For the text-containing cell, return its midpoint in (X, Y) coordinate format. 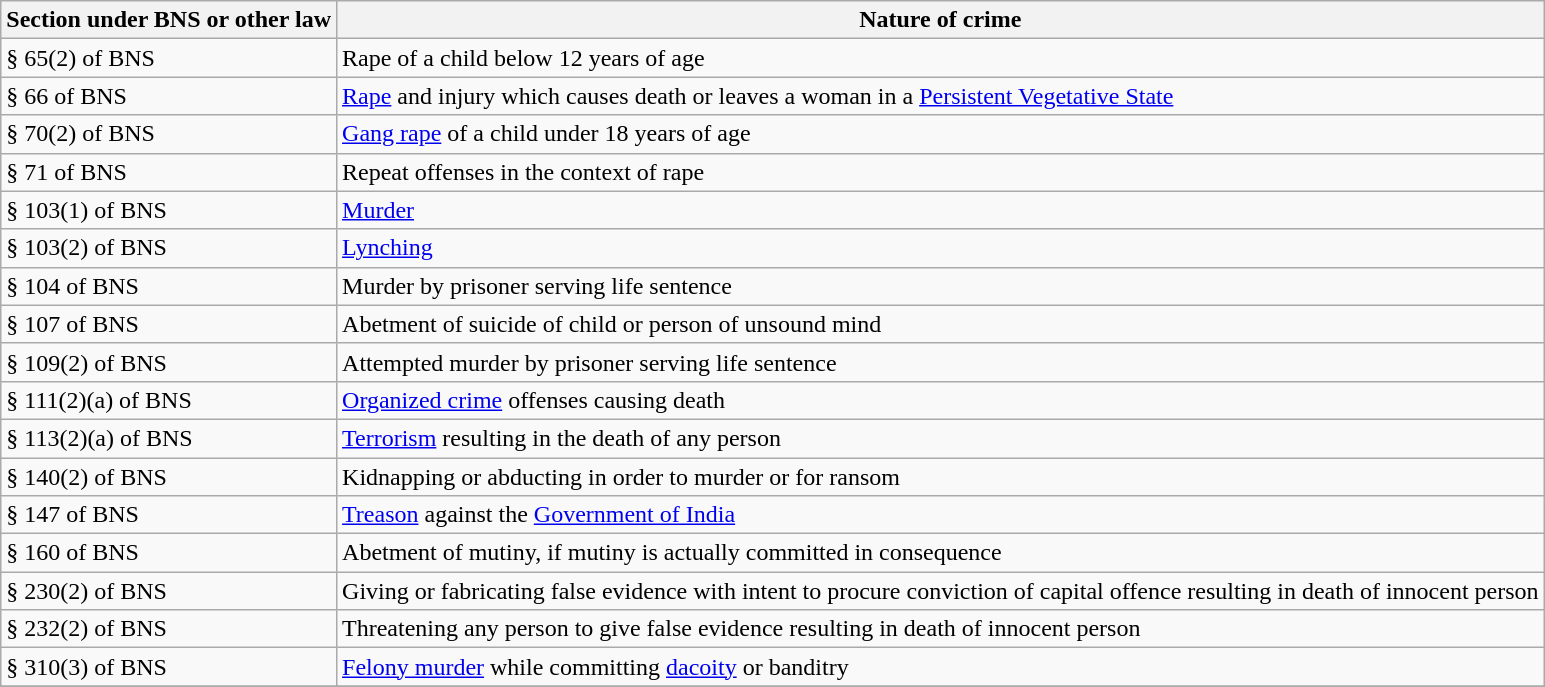
Kidnapping or abducting in order to murder or for ransom (941, 477)
§ 310(3) of BNS (169, 667)
§ 71 of BNS (169, 172)
§ 232(2) of BNS (169, 629)
Organized crime offenses causing death (941, 400)
Terrorism resulting in the death of any person (941, 438)
Threatening any person to give false evidence resulting in death of innocent person (941, 629)
Nature of crime (941, 20)
Abetment of mutiny, if mutiny is actually committed in consequence (941, 553)
Treason against the Government of India (941, 515)
§ 111(2)(a) of BNS (169, 400)
§ 107 of BNS (169, 324)
Giving or fabricating false evidence with intent to procure conviction of capital offence resulting in death of innocent person (941, 591)
Section under BNS or other law (169, 20)
Repeat offenses in the context of rape (941, 172)
§ 65(2) of BNS (169, 58)
§ 66 of BNS (169, 96)
Rape and injury which causes death or leaves a woman in a Persistent Vegetative State (941, 96)
§ 160 of BNS (169, 553)
§ 230(2) of BNS (169, 591)
§ 113(2)(a) of BNS (169, 438)
§ 147 of BNS (169, 515)
§ 104 of BNS (169, 286)
§ 140(2) of BNS (169, 477)
Lynching (941, 248)
Gang rape of a child under 18 years of age (941, 134)
Murder (941, 210)
§ 103(2) of BNS (169, 248)
§ 103(1) of BNS (169, 210)
Murder by prisoner serving life sentence (941, 286)
§ 109(2) of BNS (169, 362)
§ 70(2) of BNS (169, 134)
Felony murder while committing dacoity or banditry (941, 667)
Attempted murder by prisoner serving life sentence (941, 362)
Abetment of suicide of child or person of unsound mind (941, 324)
Rape of a child below 12 years of age (941, 58)
